Output the [X, Y] coordinate of the center of the cell containing the given text.  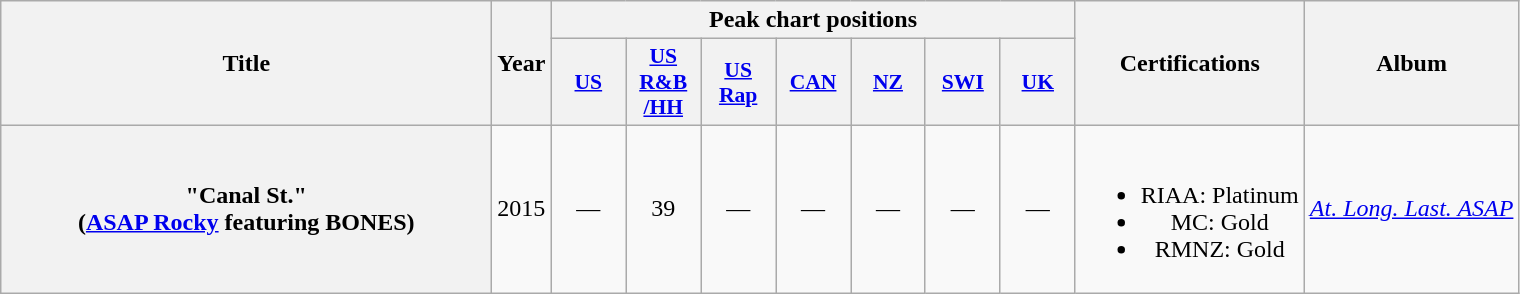
US [588, 82]
RIAA: PlatinumMC: GoldRMNZ: Gold [1190, 208]
Certifications [1190, 64]
At. Long. Last. ASAP [1412, 208]
SWI [962, 82]
CAN [814, 82]
Year [522, 64]
39 [664, 208]
NZ [888, 82]
2015 [522, 208]
Album [1412, 64]
USR&B/HH [664, 82]
"Canal St."(ASAP Rocky featuring BONES) [246, 208]
Title [246, 64]
USRap [738, 82]
Peak chart positions [813, 20]
UK [1038, 82]
